Search for the cell housing the specified text and yield its [X, Y] center coordinate. 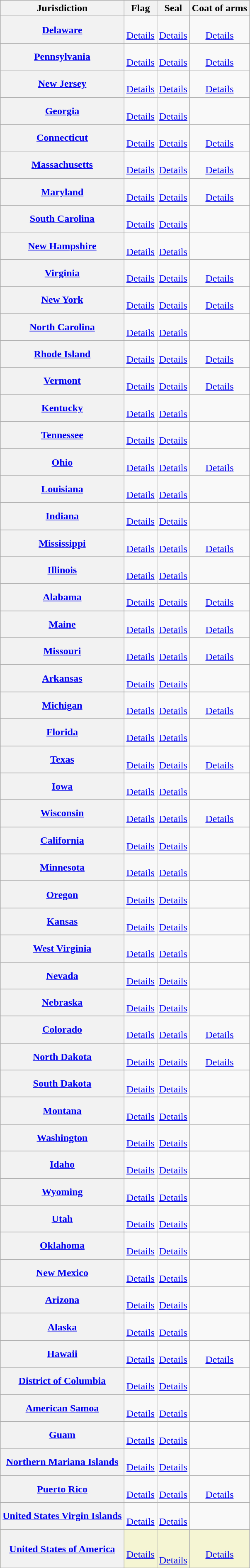
Coat of arms [219, 8]
Rhode Island [62, 354]
Wisconsin [62, 813]
Puerto Rico [62, 1489]
United States Virgin Islands [62, 1516]
Northern Mariana Islands [62, 1462]
South Carolina [62, 218]
Colorado [62, 1029]
North Carolina [62, 326]
Massachusetts [62, 164]
Arkansas [62, 678]
Seal [173, 8]
Wyoming [62, 1191]
South Dakota [62, 1083]
Missouri [62, 651]
American Samoa [62, 1408]
Jurisdiction [62, 8]
Washington [62, 1137]
United States of America [62, 1548]
Pennsylvania [62, 56]
Oklahoma [62, 1246]
Texas [62, 759]
Nebraska [62, 1003]
New Mexico [62, 1273]
West Virginia [62, 949]
Alabama [62, 597]
Montana [62, 1111]
Connecticut [62, 138]
Ohio [62, 462]
California [62, 841]
New York [62, 300]
Oregon [62, 895]
Utah [62, 1219]
Maine [62, 624]
Kentucky [62, 408]
Iowa [62, 787]
Flag [140, 8]
Delaware [62, 30]
Arizona [62, 1300]
Kansas [62, 921]
Louisiana [62, 489]
Mississippi [62, 543]
Alaska [62, 1327]
Indiana [62, 516]
Hawaii [62, 1354]
Maryland [62, 192]
New Hampshire [62, 246]
North Dakota [62, 1057]
District of Columbia [62, 1381]
Nevada [62, 975]
Vermont [62, 381]
Georgia [62, 110]
Guam [62, 1435]
Tennessee [62, 435]
Idaho [62, 1165]
Florida [62, 732]
Minnesota [62, 867]
Virginia [62, 272]
Illinois [62, 570]
Michigan [62, 705]
New Jersey [62, 84]
